Output the (X, Y) coordinate of the center of the cell containing the given text.  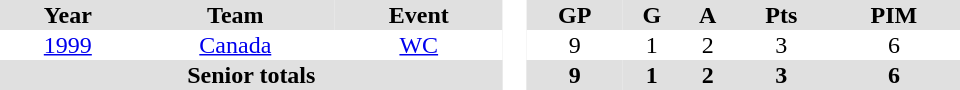
Pts (782, 15)
1999 (68, 45)
Event (419, 15)
PIM (894, 15)
Team (236, 15)
Year (68, 15)
GP (574, 15)
Canada (236, 45)
Senior totals (252, 75)
WC (419, 45)
A (708, 15)
G (652, 15)
